Return (x, y) of the center of cell containing provided text 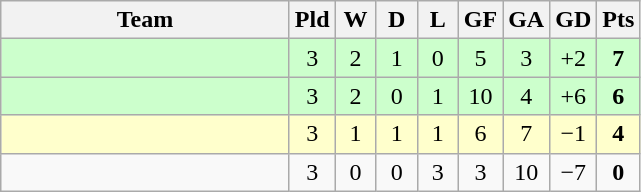
L (438, 20)
GA (526, 20)
GD (574, 20)
5 (480, 58)
W (356, 20)
−1 (574, 134)
GF (480, 20)
Pld (312, 20)
+6 (574, 96)
−7 (574, 172)
Team (146, 20)
+2 (574, 58)
Pts (618, 20)
D (396, 20)
